Determine the (x, y) coordinate at the center of the cell enclosing the given text.  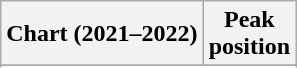
Peakposition (249, 34)
Chart (2021–2022) (102, 34)
